From the cell containing the given text, extract its center point as [x, y] coordinate. 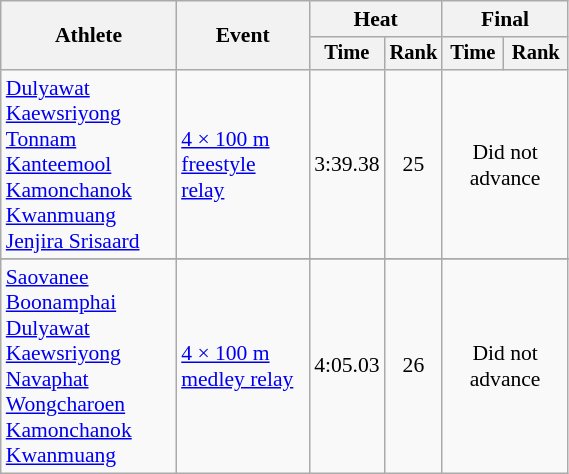
4 × 100 m medley relay [242, 366]
Heat [376, 19]
Final [505, 19]
4 × 100 m freestyle relay [242, 164]
Athlete [88, 36]
26 [414, 366]
Saovanee Boonamphai Dulyawat Kaewsriyong Navaphat Wongcharoen Kamonchanok Kwanmuang [88, 366]
25 [414, 164]
Dulyawat Kaewsriyong Tonnam Kanteemool Kamonchanok Kwanmuang Jenjira Srisaard [88, 164]
4:05.03 [346, 366]
Event [242, 36]
3:39.38 [346, 164]
